From the cell containing the given text, extract its center point as (x, y) coordinate. 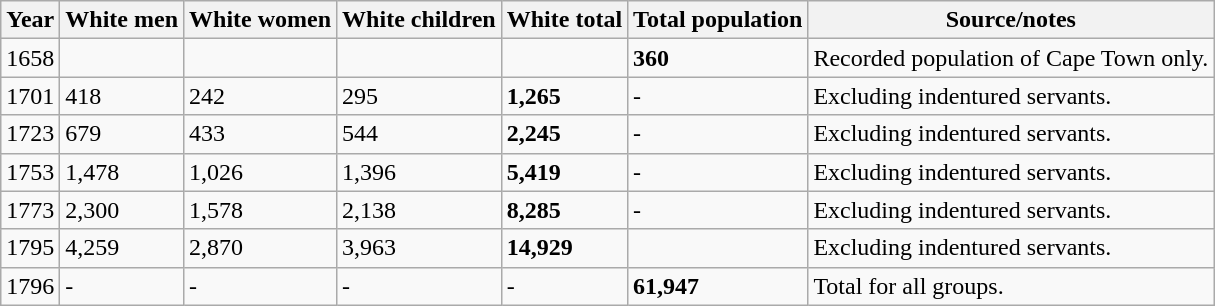
1753 (30, 172)
1658 (30, 58)
1796 (30, 286)
White men (122, 20)
2,138 (420, 210)
5,419 (564, 172)
4,259 (122, 248)
3,963 (420, 248)
1701 (30, 96)
2,870 (260, 248)
White women (260, 20)
2,300 (122, 210)
Total population (718, 20)
1795 (30, 248)
679 (122, 134)
1723 (30, 134)
Recorded population of Cape Town only. (1011, 58)
Year (30, 20)
360 (718, 58)
61,947 (718, 286)
14,929 (564, 248)
2,245 (564, 134)
1,265 (564, 96)
Total for all groups. (1011, 286)
1,396 (420, 172)
White total (564, 20)
White children (420, 20)
1773 (30, 210)
433 (260, 134)
418 (122, 96)
242 (260, 96)
295 (420, 96)
544 (420, 134)
Source/notes (1011, 20)
1,478 (122, 172)
1,578 (260, 210)
8,285 (564, 210)
1,026 (260, 172)
